Provide the (x, y) coordinate of the cell's center where the given text is located.  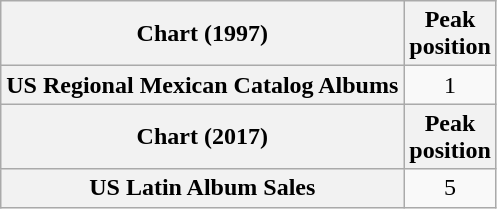
US Regional Mexican Catalog Albums (202, 85)
US Latin Album Sales (202, 188)
5 (450, 188)
Chart (1997) (202, 34)
1 (450, 85)
Chart (2017) (202, 136)
